Output the (x, y) coordinate of the center of the cell containing the given text.  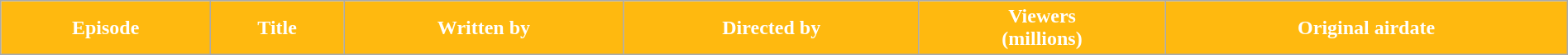
Title (278, 28)
Written by (485, 28)
Episode (106, 28)
Directed by (771, 28)
Viewers(millions) (1042, 28)
Original airdate (1366, 28)
